Find where the given text appears and provide that cell's center as (X, Y) coordinate. 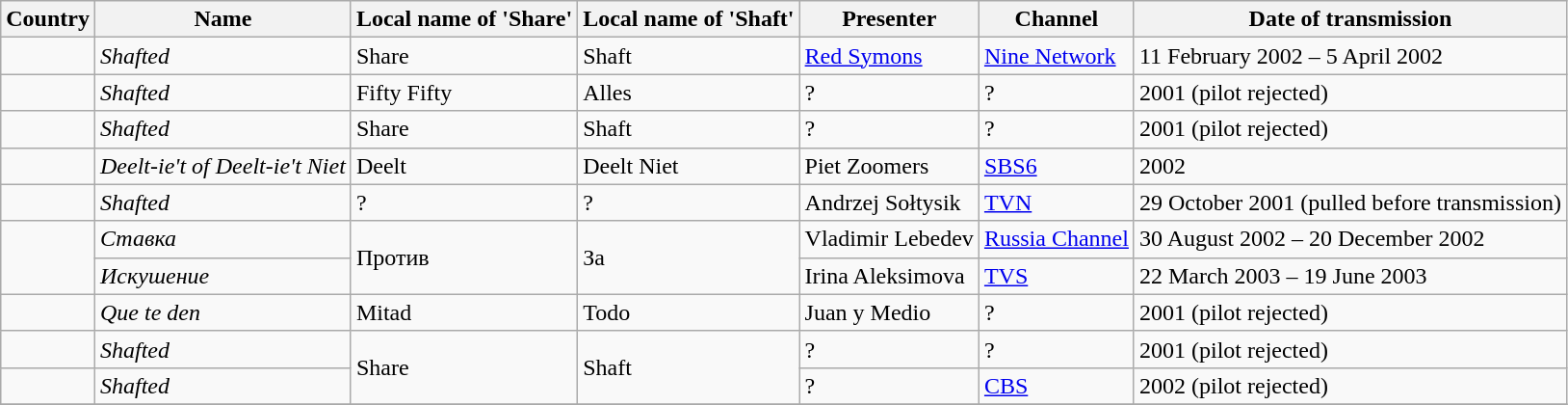
Ставка (222, 239)
22 March 2003 – 19 June 2003 (1350, 276)
Russia Channel (1056, 239)
Que te den (222, 312)
Deelt-ie't of Deelt-ie't Niet (222, 166)
Искушение (222, 276)
Red Symons (889, 56)
Piet Zoomers (889, 166)
Todo (689, 312)
TVN (1056, 202)
SBS6 (1056, 166)
29 October 2001 (pulled before transmission) (1350, 202)
2002 (1350, 166)
Irina Aleksimova (889, 276)
11 February 2002 – 5 April 2002 (1350, 56)
За (689, 257)
Juan y Medio (889, 312)
TVS (1056, 276)
Против (464, 257)
Fifty Fifty (464, 93)
Deelt Niet (689, 166)
Local name of 'Share' (464, 19)
Nine Network (1056, 56)
CBS (1056, 386)
Andrzej Sołtysik (889, 202)
Mitad (464, 312)
Country (48, 19)
Vladimir Lebedev (889, 239)
Date of transmission (1350, 19)
30 August 2002 – 20 December 2002 (1350, 239)
Presenter (889, 19)
Channel (1056, 19)
Deelt (464, 166)
Alles (689, 93)
2002 (pilot rejected) (1350, 386)
Local name of 'Shaft' (689, 19)
Name (222, 19)
